Extract the (X, Y) coordinate from the center of the cell holding the provided text.  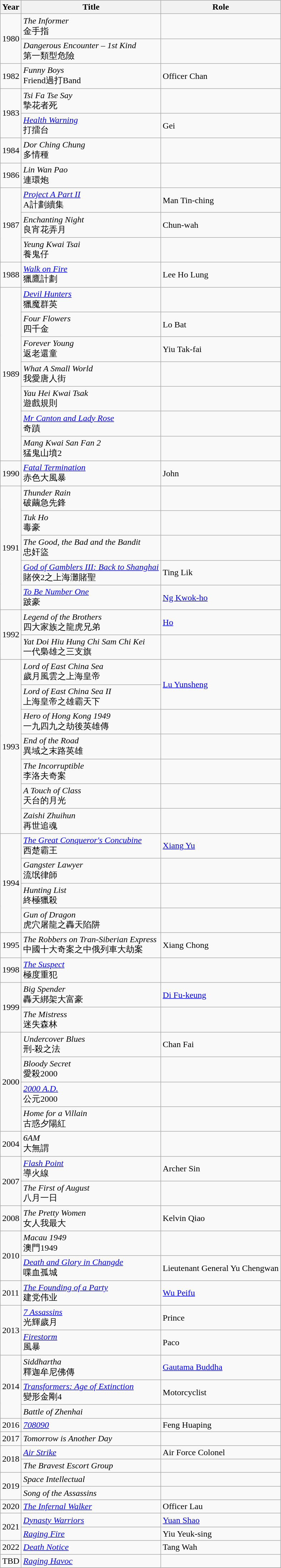
Lieutenant General Yu Chengwan (221, 1268)
Macau 1949澳門1949 (91, 1243)
Lo Bat (221, 325)
Devil Hunters獵魔群英 (91, 300)
The Bravest Escort Group (91, 1466)
1987 (11, 225)
Yiu Yeuk-sing (221, 1534)
Siddhartha釋迦牟尼佛傳 (91, 1367)
2022 (11, 1547)
1995 (11, 945)
Yiu Tak-fai (221, 349)
Enchanting Night良宵花弄月 (91, 225)
To Be Number One跛豪 (91, 598)
1991 (11, 548)
The Mistress迷失森林 (91, 1020)
Death and Glory in Changde喋血孤城 (91, 1268)
TBD (11, 1561)
Ng Kwok-ho (221, 598)
Tomorrow is Another Day (91, 1438)
Role (221, 7)
Song of the Assassins (91, 1493)
Di Fu-keung (221, 995)
Hunting List終極獵殺 (91, 896)
Gei (221, 126)
2004 (11, 1144)
Year (11, 7)
The Good, the Bad and the Bandit忠奸盜 (91, 548)
Lu Yunsheng (221, 684)
Firestorm風暴 (91, 1343)
End of the Road異域之末路英雄 (91, 747)
1999 (11, 1007)
Officer Lau (221, 1507)
2021 (11, 1527)
1988 (11, 275)
708090 (91, 1425)
Yau Hei Kwai Tsak遊戲規則 (91, 399)
Archer Sin (221, 1169)
Gautama Buddha (221, 1367)
Chun-wah (221, 225)
Funny BoysFriend過打Band (91, 76)
1986 (11, 175)
A Touch of Class天台的月光 (91, 796)
God of Gamblers III: Back to Shanghai賭俠2之上海灘賭聖 (91, 573)
Yat Doi Hiu Hung Chi Sam Chi Kei一代梟雄之三支旗 (91, 647)
Gangster Lawyer流氓律師 (91, 871)
2018 (11, 1459)
Transformers: Age of Extinction變形金剛4 (91, 1392)
Feng Huaping (221, 1425)
Health Warning打擂台 (91, 126)
Flash Point導火線 (91, 1169)
The Incorruptible李洛夫奇案 (91, 772)
Motorcyclist (221, 1392)
2017 (11, 1438)
1983 (11, 114)
The Robbers on Tran-Siberian Express中國十大奇案之中俄列車大劫案 (91, 945)
Xiang Chong (221, 945)
Mang Kwai San Fan 2猛鬼山墳2 (91, 448)
2013 (11, 1330)
What A Small World我愛唐人街 (91, 374)
Yuan Shao (221, 1520)
2016 (11, 1425)
Lord of East China Sea II上海皇帝之雄霸天下 (91, 697)
2000 A.D.公元2000 (91, 1094)
Air Force Colonel (221, 1452)
Bloody Secret愛殺2000 (91, 1069)
Four Flowers四千金 (91, 325)
Space Intellectual (91, 1479)
Battle of Zhenhai (91, 1411)
2011 (11, 1293)
Thunder Rain破繭急先鋒 (91, 498)
Gun of Dragon虎穴屠龍之轟天陷阱 (91, 920)
Raging Havoc (91, 1561)
1982 (11, 76)
Officer Chan (221, 76)
Man Tin-ching (221, 200)
Home for a Villain古惑夕陽紅 (91, 1119)
Lord of East China Sea歲月風雲之上海皇帝 (91, 672)
Yeung Kwai Tsai養鬼仔 (91, 250)
Lee Ho Lung (221, 275)
Wu Peifu (221, 1293)
The Great Conqueror's Concubine西楚霸王 (91, 846)
Xiang Yu (221, 846)
Project A Part IIA計劃續集 (91, 200)
1998 (11, 970)
Paco (221, 1343)
Tsi Fa Tse Say摯花者死 (91, 101)
Mr Canton and Lady Rose奇蹟 (91, 424)
Raging Fire (91, 1534)
2020 (11, 1507)
Ho (221, 622)
The Informer金手指 (91, 26)
Death Notice (91, 1547)
The Infernal Walker (91, 1507)
2014 (11, 1387)
The First of August八月一日 (91, 1193)
Kelvin Qiao (221, 1218)
Tuk Ho毒豪 (91, 523)
2008 (11, 1218)
1992 (11, 635)
Air Strike (91, 1452)
1993 (11, 746)
2007 (11, 1181)
Tang Wah (221, 1547)
Hero of Hong Kong 1949一九四九之劫後英雄傳 (91, 722)
1990 (11, 473)
2000 (11, 1082)
Zaishi Zhuihun再世追魂 (91, 821)
Chan Fai (221, 1045)
Fatal Termination赤色大風暴 (91, 473)
Legend of the Brothers四大家族之龍虎兄弟 (91, 622)
The Pretty Women女人我最大 (91, 1218)
Prince (221, 1318)
6AM大無謂 (91, 1144)
Title (91, 7)
7 Assassins光輝歲月 (91, 1318)
The Suspect極度重犯 (91, 970)
1984 (11, 151)
Lin Wan Pao連環炮 (91, 175)
Forever Young返老還童 (91, 349)
1989 (11, 374)
Dynasty Warriors (91, 1520)
Undercover Blues刑-殺之法 (91, 1045)
John (221, 473)
1994 (11, 883)
2019 (11, 1486)
Big Spender轟天綁架大富豪 (91, 995)
The Founding of a Party建党伟业 (91, 1293)
Walk on Fire獵鷹計劃 (91, 275)
Ting Lik (221, 573)
Dor Ching Chung多情種 (91, 151)
1980 (11, 39)
2010 (11, 1255)
Dangerous Encounter – 1st Kind第一類型危險 (91, 51)
